Return [X, Y] of the center of cell containing provided text 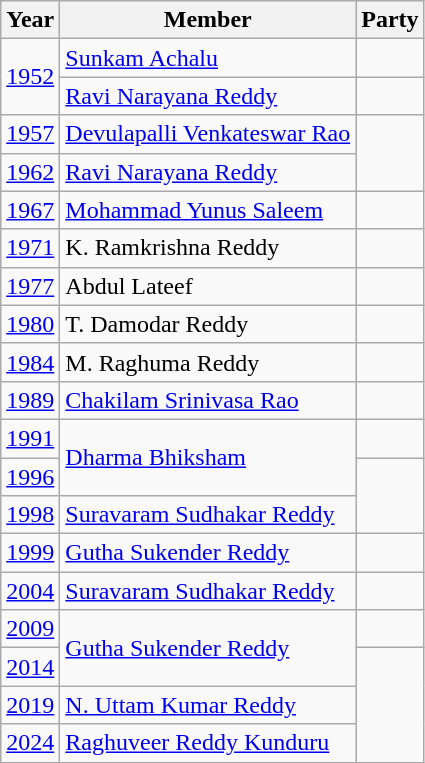
1967 [30, 210]
1971 [30, 248]
1991 [30, 438]
K. Ramkrishna Reddy [208, 248]
1999 [30, 553]
Raghuveer Reddy Kunduru [208, 743]
T. Damodar Reddy [208, 324]
Mohammad Yunus Saleem [208, 210]
Abdul Lateef [208, 286]
1952 [30, 77]
2009 [30, 629]
1980 [30, 324]
1957 [30, 134]
1989 [30, 400]
2004 [30, 591]
2019 [30, 705]
Devulapalli Venkateswar Rao [208, 134]
Party [390, 20]
N. Uttam Kumar Reddy [208, 705]
1996 [30, 477]
1977 [30, 286]
Year [30, 20]
1962 [30, 172]
Chakilam Srinivasa Rao [208, 400]
2024 [30, 743]
M. Raghuma Reddy [208, 362]
Member [208, 20]
1984 [30, 362]
1998 [30, 515]
2014 [30, 667]
Sunkam Achalu [208, 58]
Dharma Bhiksham [208, 457]
